Capture the cell that displays the provided text and extract its [X, Y] central coordinate. 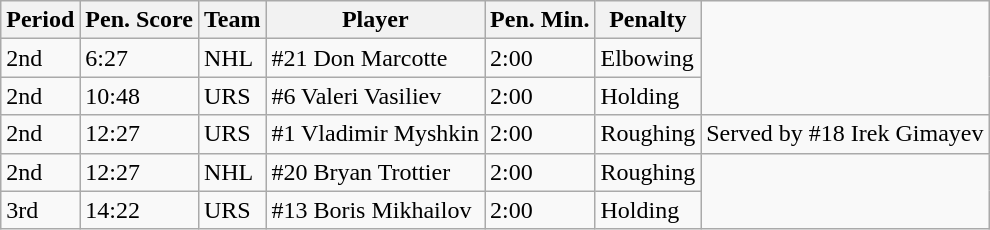
6:27 [140, 58]
Player [376, 20]
Period [40, 20]
Served by #18 Irek Gimayev [845, 134]
3rd [40, 210]
#20 Bryan Trottier [376, 172]
Pen. Score [140, 20]
#13 Boris Mikhailov [376, 210]
#1 Vladimir Myshkin [376, 134]
Pen. Min. [540, 20]
10:48 [140, 96]
Team [232, 20]
#21 Don Marcotte [376, 58]
Elbowing [648, 58]
#6 Valeri Vasiliev [376, 96]
Penalty [648, 20]
14:22 [140, 210]
